Capture the cell that displays the provided text and extract its (X, Y) central coordinate. 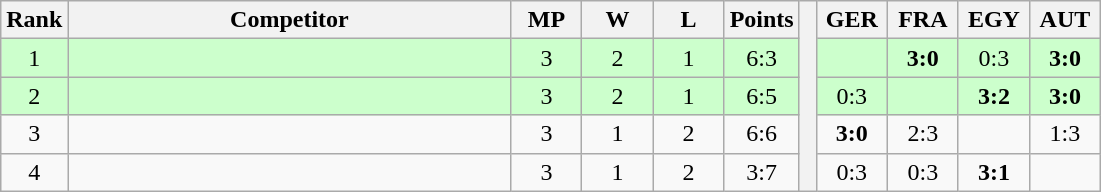
Competitor (290, 20)
Rank (34, 20)
6:6 (762, 134)
FRA (922, 20)
GER (852, 20)
6:5 (762, 96)
1:3 (1064, 134)
EGY (994, 20)
2:3 (922, 134)
AUT (1064, 20)
MP (546, 20)
Points (762, 20)
3:2 (994, 96)
6:3 (762, 58)
L (688, 20)
3:1 (994, 172)
3:7 (762, 172)
W (618, 20)
4 (34, 172)
